Extract the [x, y] coordinate from the center of the cell holding the provided text.  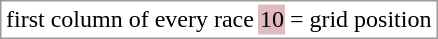
10 [272, 19]
first column of every race [130, 19]
= grid position [360, 19]
